Scan for the cell matching the given text and deliver its [X, Y] coordinate at center. 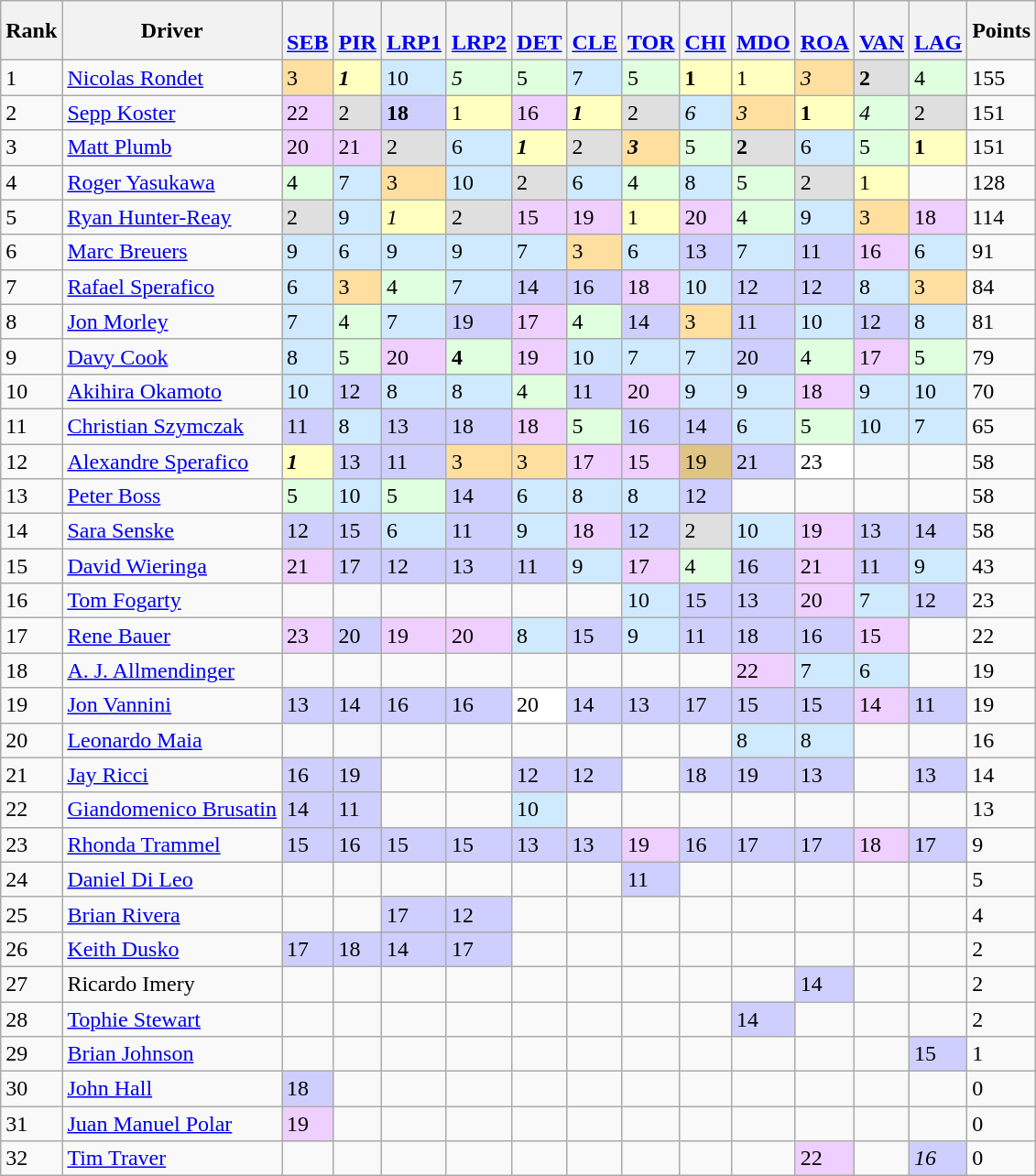
Tom Fogarty [172, 601]
TOR [650, 31]
LRP1 [414, 31]
31 [31, 1124]
ROA [824, 31]
LAG [938, 31]
Alexandre Sperafico [172, 461]
Jay Ricci [172, 775]
Nicolas Rondet [172, 78]
MDO [763, 31]
28 [31, 1019]
Akihira Okamoto [172, 391]
Roger Yasukawa [172, 182]
Rafael Sperafico [172, 287]
Daniel Di Leo [172, 879]
VAN [882, 31]
Ricardo Imery [172, 984]
Peter Boss [172, 496]
Marc Breuers [172, 252]
Brian Rivera [172, 914]
LRP2 [478, 31]
Jon Morley [172, 321]
24 [31, 879]
155 [1002, 78]
CHI [705, 31]
32 [31, 1159]
128 [1002, 182]
Davy Cook [172, 356]
70 [1002, 391]
Matt Plumb [172, 147]
David Wieringa [172, 566]
26 [31, 949]
SEB [308, 31]
27 [31, 984]
Keith Dusko [172, 949]
81 [1002, 321]
Juan Manuel Polar [172, 1124]
Sara Senske [172, 531]
PIR [357, 31]
65 [1002, 426]
79 [1002, 356]
114 [1002, 217]
25 [31, 914]
Rene Bauer [172, 636]
John Hall [172, 1089]
Jon Vannini [172, 705]
Points [1002, 31]
91 [1002, 252]
Giandomenico Brusatin [172, 810]
Rank [31, 31]
Tophie Stewart [172, 1019]
CLE [594, 31]
Brian Johnson [172, 1054]
DET [540, 31]
29 [31, 1054]
43 [1002, 566]
Rhonda Trammel [172, 844]
Christian Szymczak [172, 426]
Driver [172, 31]
84 [1002, 287]
A. J. Allmendinger [172, 670]
Leonardo Maia [172, 740]
Sepp Koster [172, 113]
Tim Traver [172, 1159]
30 [31, 1089]
Ryan Hunter-Reay [172, 217]
